Identify which cell holds the provided text, then report its (X, Y) central coordinate. 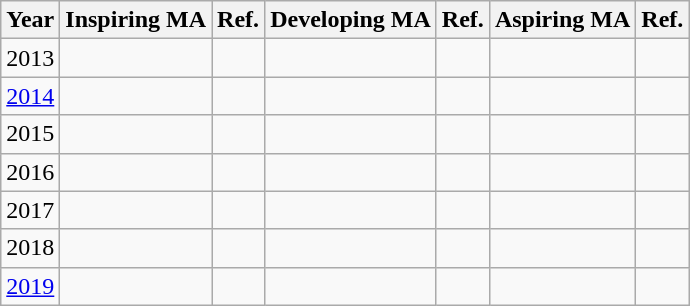
2019 (30, 286)
Developing MA (351, 20)
Aspiring MA (562, 20)
Inspiring MA (136, 20)
2015 (30, 134)
2013 (30, 58)
2016 (30, 172)
2018 (30, 248)
Year (30, 20)
2014 (30, 96)
2017 (30, 210)
